Return the (X, Y) coordinate for the center point of the cell that contains the specified text.  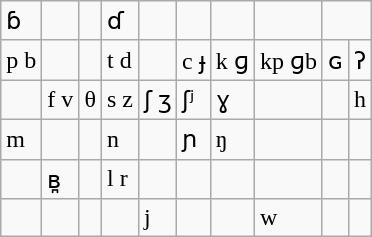
kp ɡb (288, 60)
c ɟ (194, 60)
ɗ (120, 21)
l r (120, 179)
ʃ ʒ (157, 100)
j (157, 218)
w (288, 218)
m (22, 139)
ɣ (232, 100)
h (360, 100)
n (120, 139)
ɓ (22, 21)
ɲ (194, 139)
ŋ (232, 139)
ʔ (360, 60)
ɢ (335, 60)
ʃʲ (194, 100)
t d (120, 60)
k ɡ (232, 60)
s z (120, 100)
p b (22, 60)
θ (90, 100)
f v (60, 100)
ʙ̪ (60, 179)
